Pinpoint the cell where the given text exists, returning its (x, y) midpoint coordinate. 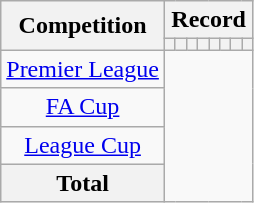
Competition (83, 26)
FA Cup (83, 107)
Record (208, 20)
League Cup (83, 145)
Total (83, 183)
Premier League (83, 69)
